Find where the given text appears and provide that cell's center as (X, Y) coordinate. 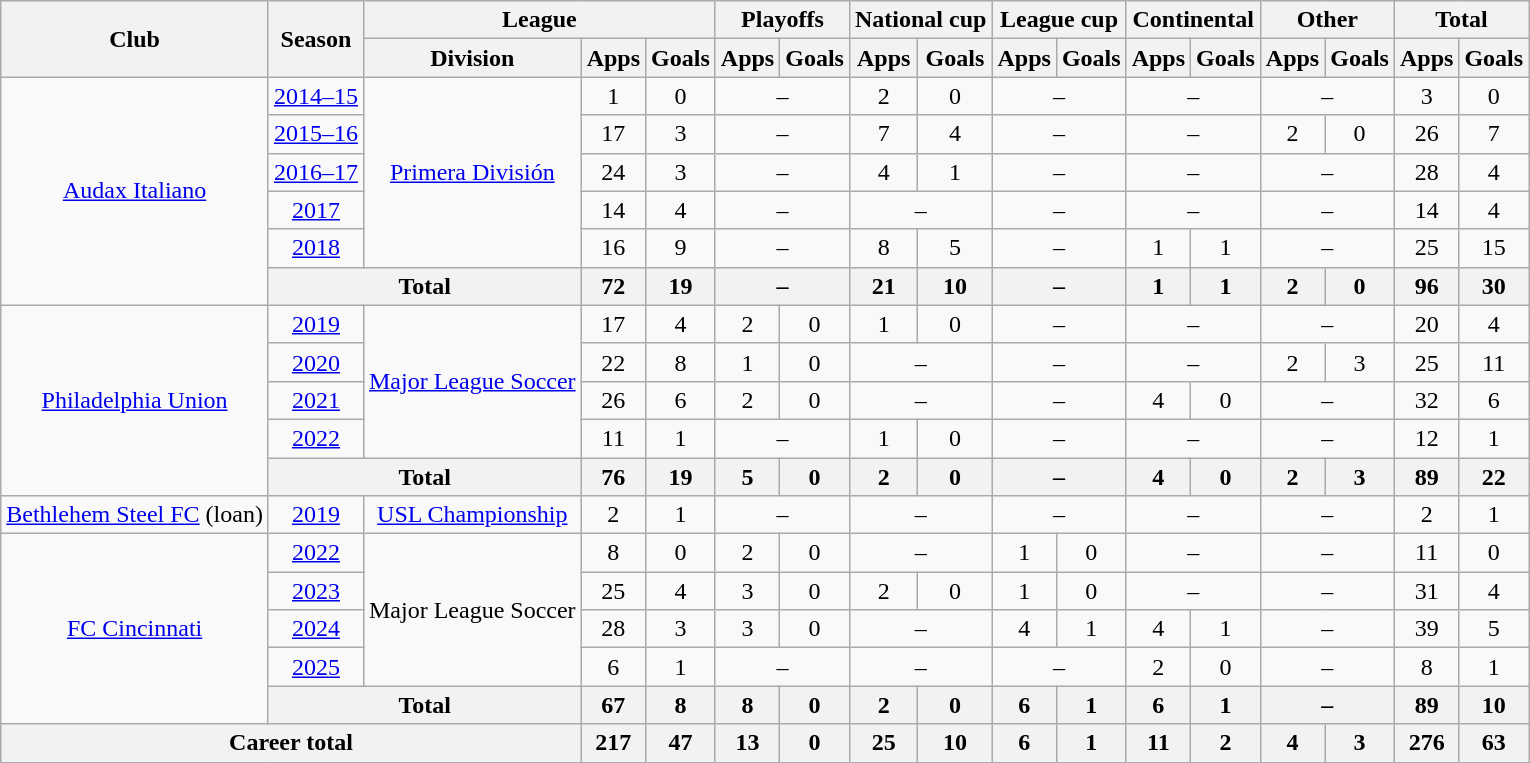
Division (472, 58)
2017 (316, 210)
Primera División (472, 172)
67 (613, 705)
USL Championship (472, 515)
Audax Italiano (135, 191)
63 (1494, 743)
72 (613, 286)
2020 (316, 362)
24 (613, 172)
30 (1494, 286)
2018 (316, 248)
Other (1327, 20)
12 (1426, 438)
76 (613, 477)
31 (1426, 591)
2014–15 (316, 96)
Club (135, 39)
2016–17 (316, 172)
96 (1426, 286)
League cup (1059, 20)
47 (681, 743)
16 (613, 248)
Season (316, 39)
15 (1494, 248)
217 (613, 743)
FC Cincinnati (135, 629)
2023 (316, 591)
13 (747, 743)
Career total (291, 743)
Continental (1193, 20)
2015–16 (316, 134)
League (539, 20)
Playoffs (782, 20)
2021 (316, 400)
20 (1426, 324)
Philadelphia Union (135, 400)
21 (883, 286)
2024 (316, 629)
9 (681, 248)
National cup (920, 20)
2025 (316, 667)
32 (1426, 400)
276 (1426, 743)
39 (1426, 629)
Bethlehem Steel FC (loan) (135, 515)
